From the cell containing the given text, extract its center point as (X, Y) coordinate. 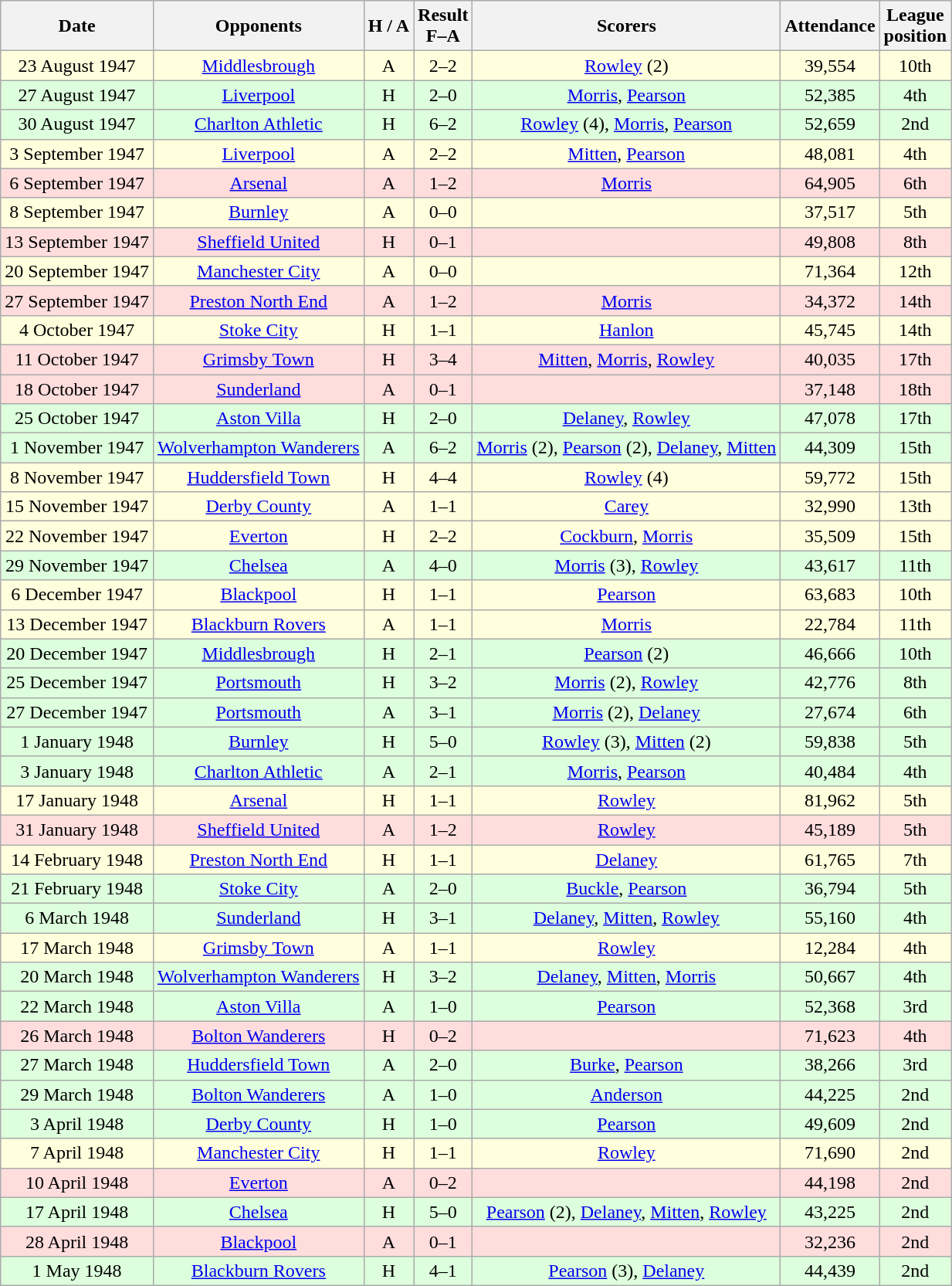
32,236 (830, 1241)
45,745 (830, 330)
Attendance (830, 26)
44,198 (830, 1183)
22 November 1947 (77, 536)
27,674 (830, 712)
21 February 1948 (77, 889)
Delaney (627, 860)
38,266 (830, 1065)
40,035 (830, 359)
47,078 (830, 419)
25 December 1947 (77, 683)
4–4 (443, 477)
1 May 1948 (77, 1271)
20 December 1947 (77, 653)
Morris (2), Pearson (2), Delaney, Mitten (627, 448)
61,765 (830, 860)
Hanlon (627, 330)
Delaney, Rowley (627, 419)
40,484 (830, 771)
Delaney, Mitten, Morris (627, 977)
Carey (627, 507)
8 September 1947 (77, 212)
29 March 1948 (77, 1094)
Buckle, Pearson (627, 889)
59,838 (830, 741)
1 January 1948 (77, 741)
48,081 (830, 154)
Rowley (3), Mitten (2) (627, 741)
27 August 1947 (77, 95)
4–1 (443, 1271)
Date (77, 26)
43,617 (830, 565)
44,225 (830, 1094)
3 September 1947 (77, 154)
Mitten, Pearson (627, 154)
3–4 (443, 359)
30 August 1947 (77, 124)
17 January 1948 (77, 800)
23 August 1947 (77, 66)
27 December 1947 (77, 712)
Morris (3), Rowley (627, 565)
Morris (2), Delaney (627, 712)
6 March 1948 (77, 918)
37,517 (830, 212)
14 February 1948 (77, 860)
46,666 (830, 653)
18th (915, 389)
52,385 (830, 95)
15 November 1947 (77, 507)
7th (915, 860)
44,309 (830, 448)
H / A (388, 26)
71,623 (830, 1036)
Rowley (4), Morris, Pearson (627, 124)
1 November 1947 (77, 448)
4 October 1947 (77, 330)
63,683 (830, 595)
27 September 1947 (77, 300)
35,509 (830, 536)
12th (915, 271)
39,554 (830, 66)
22 March 1948 (77, 1006)
11 October 1947 (77, 359)
10 April 1948 (77, 1183)
42,776 (830, 683)
28 April 1948 (77, 1241)
81,962 (830, 800)
13 September 1947 (77, 242)
17 March 1948 (77, 948)
Burke, Pearson (627, 1065)
6 December 1947 (77, 595)
7 April 1948 (77, 1153)
52,368 (830, 1006)
20 March 1948 (77, 977)
64,905 (830, 183)
18 October 1947 (77, 389)
32,990 (830, 507)
Anderson (627, 1094)
22,784 (830, 624)
Rowley (2) (627, 66)
Morris (2), Rowley (627, 683)
52,659 (830, 124)
59,772 (830, 477)
Mitten, Morris, Rowley (627, 359)
12,284 (830, 948)
Leagueposition (915, 26)
26 March 1948 (77, 1036)
6 September 1947 (77, 183)
50,667 (830, 977)
4–0 (443, 565)
13 December 1947 (77, 624)
37,148 (830, 389)
Pearson (2), Delaney, Mitten, Rowley (627, 1212)
Delaney, Mitten, Rowley (627, 918)
Scorers (627, 26)
71,690 (830, 1153)
13th (915, 507)
20 September 1947 (77, 271)
Pearson (3), Delaney (627, 1271)
49,808 (830, 242)
3 January 1948 (77, 771)
3 April 1948 (77, 1124)
Opponents (258, 26)
17 April 1948 (77, 1212)
27 March 1948 (77, 1065)
71,364 (830, 271)
Rowley (4) (627, 477)
31 January 1948 (77, 830)
49,609 (830, 1124)
25 October 1947 (77, 419)
43,225 (830, 1212)
36,794 (830, 889)
55,160 (830, 918)
45,189 (830, 830)
Cockburn, Morris (627, 536)
8 November 1947 (77, 477)
29 November 1947 (77, 565)
Pearson (2) (627, 653)
ResultF–A (443, 26)
44,439 (830, 1271)
34,372 (830, 300)
